Locate the cell with the specified text and output its (x, y) center coordinate. 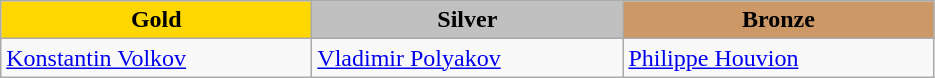
Bronze (778, 20)
Konstantin Volkov (156, 58)
Gold (156, 20)
Vladimir Polyakov (468, 58)
Philippe Houvion (778, 58)
Silver (468, 20)
